Scan for the cell matching the given text and deliver its [x, y] coordinate at center. 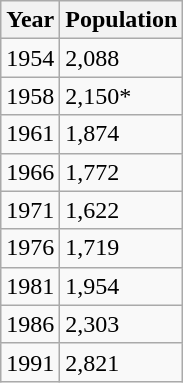
1991 [30, 362]
1,622 [122, 210]
1,719 [122, 248]
1976 [30, 248]
1,954 [122, 286]
1,874 [122, 134]
Year [30, 20]
1961 [30, 134]
1981 [30, 286]
2,150* [122, 96]
2,303 [122, 324]
1958 [30, 96]
1966 [30, 172]
Population [122, 20]
1954 [30, 58]
1971 [30, 210]
2,821 [122, 362]
2,088 [122, 58]
1,772 [122, 172]
1986 [30, 324]
